Find where the given text appears and provide that cell's center as [x, y] coordinate. 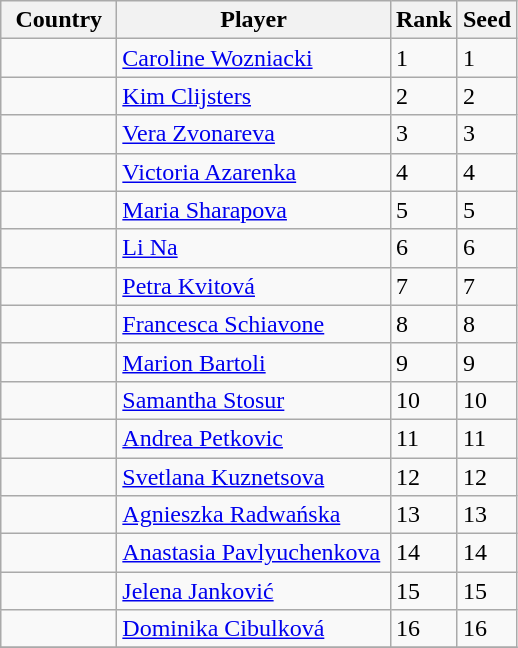
Petra Kvitová [254, 286]
Li Na [254, 248]
Caroline Wozniacki [254, 58]
Seed [486, 20]
Kim Clijsters [254, 96]
Andrea Petkovic [254, 438]
Rank [424, 20]
Vera Zvonareva [254, 134]
Marion Bartoli [254, 362]
Francesca Schiavone [254, 324]
Victoria Azarenka [254, 172]
Maria Sharapova [254, 210]
Agnieszka Radwańska [254, 515]
Country [59, 20]
Player [254, 20]
Samantha Stosur [254, 400]
Anastasia Pavlyuchenkova [254, 553]
Svetlana Kuznetsova [254, 477]
Jelena Janković [254, 591]
Dominika Cibulková [254, 629]
